Capture the cell that displays the provided text and extract its [X, Y] central coordinate. 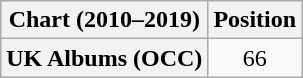
Chart (2010–2019) [104, 20]
Position [255, 20]
UK Albums (OCC) [104, 58]
66 [255, 58]
